Determine the (X, Y) coordinate at the center of the cell enclosing the given text.  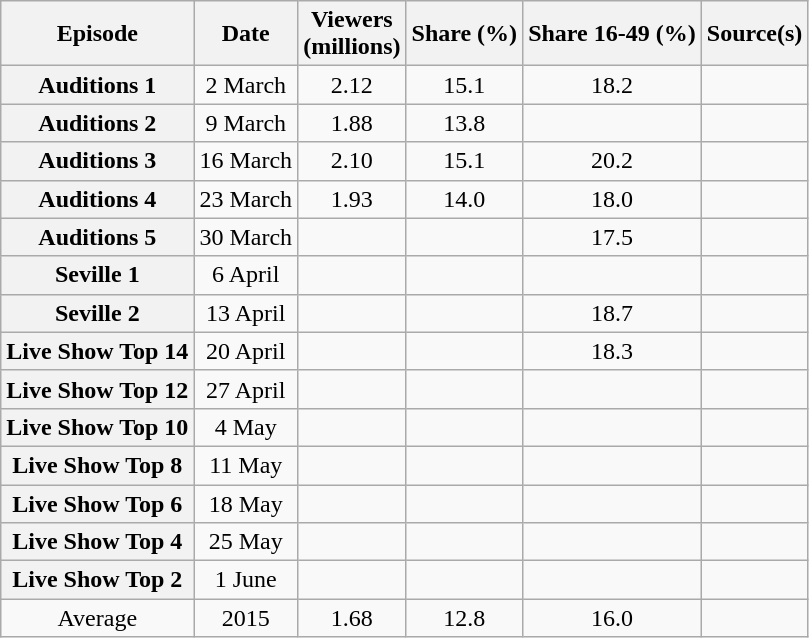
Live Show Top 4 (98, 542)
Auditions 2 (98, 123)
Auditions 5 (98, 237)
9 March (246, 123)
16.0 (612, 618)
2 March (246, 85)
Seville 2 (98, 313)
Auditions 1 (98, 85)
2.12 (352, 85)
Episode (98, 34)
13 April (246, 313)
25 May (246, 542)
30 March (246, 237)
Share 16-49 (%) (612, 34)
Live Show Top 12 (98, 389)
1.93 (352, 199)
18.7 (612, 313)
13.8 (464, 123)
Auditions 4 (98, 199)
4 May (246, 427)
Live Show Top 8 (98, 465)
Live Show Top 6 (98, 503)
12.8 (464, 618)
1 June (246, 580)
Auditions 3 (98, 161)
27 April (246, 389)
Live Show Top 2 (98, 580)
16 March (246, 161)
11 May (246, 465)
14.0 (464, 199)
6 April (246, 275)
18.2 (612, 85)
18.3 (612, 351)
1.88 (352, 123)
18 May (246, 503)
2.10 (352, 161)
Date (246, 34)
20.2 (612, 161)
23 March (246, 199)
18.0 (612, 199)
20 April (246, 351)
17.5 (612, 237)
1.68 (352, 618)
Seville 1 (98, 275)
Average (98, 618)
Viewers(millions) (352, 34)
Source(s) (754, 34)
Live Show Top 14 (98, 351)
2015 (246, 618)
Share (%) (464, 34)
Live Show Top 10 (98, 427)
